For the text-containing cell, return its midpoint in (X, Y) coordinate format. 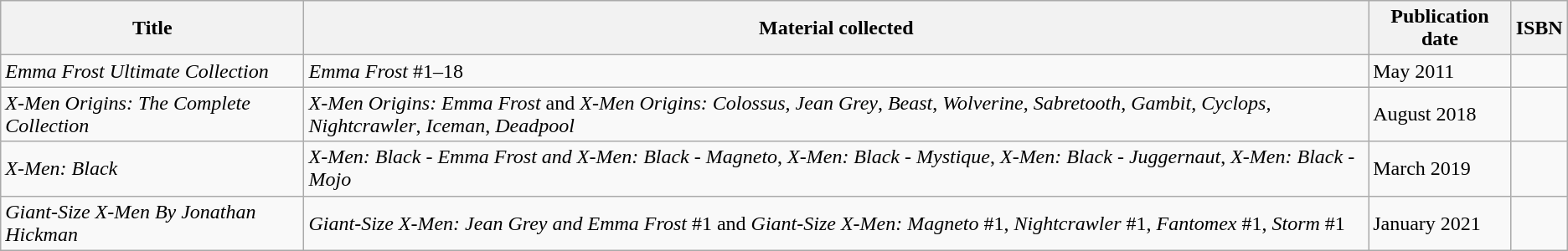
X-Men Origins: The Complete Collection (152, 114)
Giant-Size X-Men: Jean Grey and Emma Frost #1 and Giant-Size X-Men: Magneto #1, Nightcrawler #1, Fantomex #1, Storm #1 (836, 223)
January 2021 (1440, 223)
ISBN (1540, 28)
Emma Frost #1–18 (836, 71)
X-Men: Black - Emma Frost and X-Men: Black - Magneto, X-Men: Black - Mystique, X-Men: Black - Juggernaut, X-Men: Black - Mojo (836, 169)
Title (152, 28)
Publication date (1440, 28)
Material collected (836, 28)
X-Men Origins: Emma Frost and X-Men Origins: Colossus, Jean Grey, Beast, Wolverine, Sabretooth, Gambit, Cyclops, Nightcrawler, Iceman, Deadpool (836, 114)
March 2019 (1440, 169)
Giant-Size X-Men By Jonathan Hickman (152, 223)
X-Men: Black (152, 169)
Emma Frost Ultimate Collection (152, 71)
August 2018 (1440, 114)
May 2011 (1440, 71)
